Detect which cell encompasses the target text, then output its [X, Y] center coordinate. 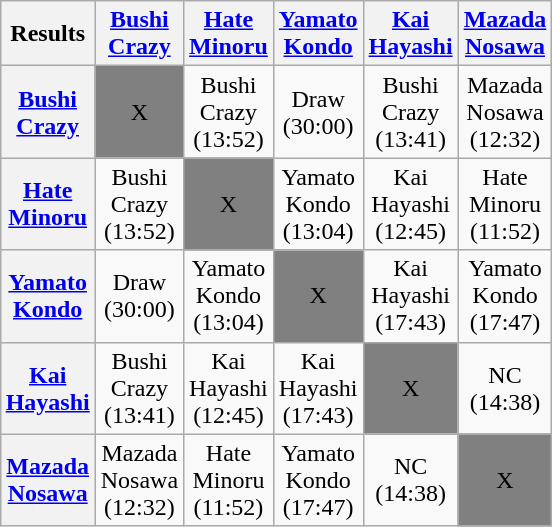
Results [48, 34]
